Extract the [x, y] coordinate from the center of the cell holding the provided text.  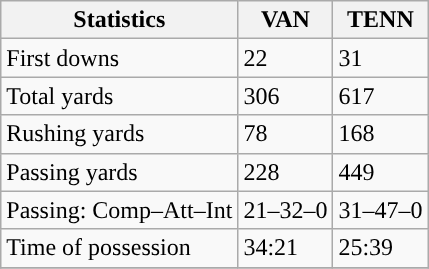
22 [286, 58]
25:39 [380, 248]
Rushing yards [120, 134]
617 [380, 96]
Total yards [120, 96]
Time of possession [120, 248]
228 [286, 172]
34:21 [286, 248]
VAN [286, 20]
TENN [380, 20]
First downs [120, 58]
306 [286, 96]
21–32–0 [286, 210]
Statistics [120, 20]
449 [380, 172]
31 [380, 58]
Passing: Comp–Att–Int [120, 210]
Passing yards [120, 172]
78 [286, 134]
168 [380, 134]
31–47–0 [380, 210]
